Capture the cell that displays the provided text and extract its [x, y] central coordinate. 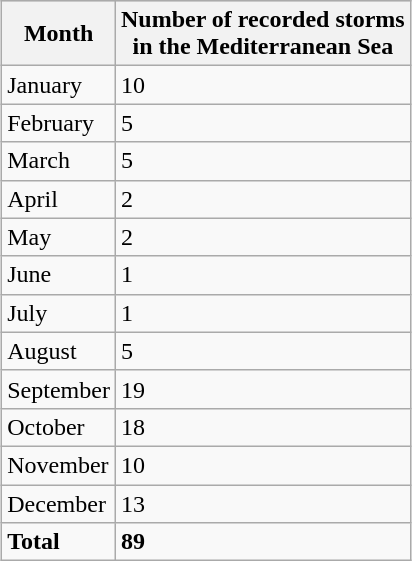
18 [262, 427]
89 [262, 542]
Number of recorded stormsin the Mediterranean Sea [262, 34]
Month [59, 34]
November [59, 465]
19 [262, 389]
July [59, 313]
January [59, 85]
13 [262, 503]
March [59, 161]
May [59, 237]
Total [59, 542]
August [59, 351]
September [59, 389]
June [59, 275]
February [59, 123]
December [59, 503]
October [59, 427]
April [59, 199]
